Detect which cell encompasses the target text, then output its [x, y] center coordinate. 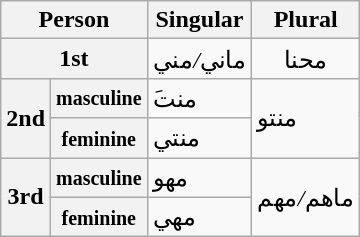
Singular [200, 20]
3rd [26, 198]
Person [74, 20]
مهي [200, 217]
منتو [306, 118]
مهو [200, 178]
ماهم/مهم [306, 198]
2nd [26, 118]
ماني/مني [200, 59]
َمنت [200, 98]
منتي [200, 138]
محنا [306, 59]
Plural [306, 20]
1st [74, 59]
